Provide the (X, Y) coordinate of the cell's center where the given text is located.  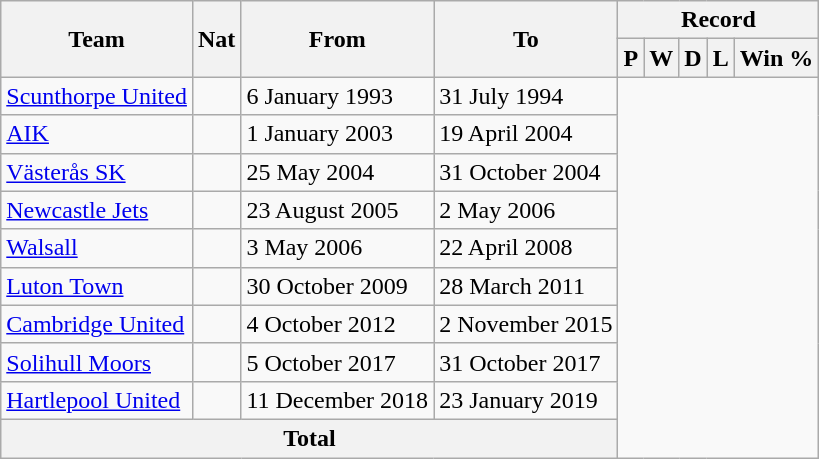
2 May 2006 (526, 210)
Solihull Moors (97, 362)
W (662, 58)
19 April 2004 (526, 134)
31 October 2004 (526, 172)
Team (97, 39)
6 January 1993 (338, 96)
Nat (216, 39)
4 October 2012 (338, 324)
Walsall (97, 248)
Västerås SK (97, 172)
23 August 2005 (338, 210)
From (338, 39)
25 May 2004 (338, 172)
23 January 2019 (526, 400)
1 January 2003 (338, 134)
3 May 2006 (338, 248)
Win % (776, 58)
D (693, 58)
2 November 2015 (526, 324)
AIK (97, 134)
To (526, 39)
22 April 2008 (526, 248)
Record (718, 20)
11 December 2018 (338, 400)
Newcastle Jets (97, 210)
Scunthorpe United (97, 96)
L (720, 58)
Total (310, 438)
P (631, 58)
Cambridge United (97, 324)
Hartlepool United (97, 400)
30 October 2009 (338, 286)
31 July 1994 (526, 96)
28 March 2011 (526, 286)
31 October 2017 (526, 362)
Luton Town (97, 286)
5 October 2017 (338, 362)
